Extract the (X, Y) coordinate from the center of the cell holding the provided text.  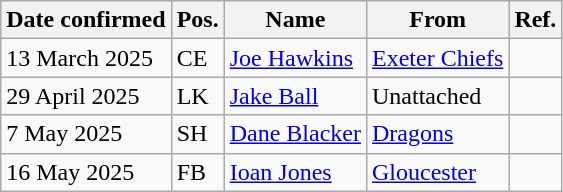
Date confirmed (86, 20)
FB (198, 172)
Unattached (437, 96)
Ioan Jones (295, 172)
Jake Ball (295, 96)
Dragons (437, 134)
Joe Hawkins (295, 58)
13 March 2025 (86, 58)
7 May 2025 (86, 134)
From (437, 20)
Exeter Chiefs (437, 58)
LK (198, 96)
Ref. (536, 20)
Dane Blacker (295, 134)
Name (295, 20)
Gloucester (437, 172)
CE (198, 58)
Pos. (198, 20)
16 May 2025 (86, 172)
SH (198, 134)
29 April 2025 (86, 96)
